Output the [X, Y] coordinate of the center of the cell containing the given text.  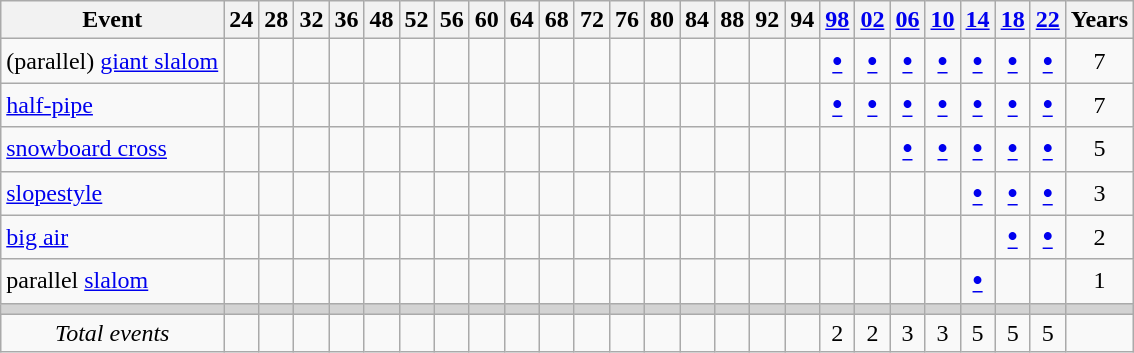
32 [312, 20]
Years [1099, 20]
48 [382, 20]
24 [242, 20]
36 [346, 20]
60 [486, 20]
76 [626, 20]
98 [838, 20]
88 [732, 20]
big air [112, 237]
02 [872, 20]
72 [592, 20]
10 [942, 20]
92 [768, 20]
28 [276, 20]
06 [908, 20]
56 [452, 20]
84 [698, 20]
slopestyle [112, 193]
parallel slalom [112, 281]
snowboard cross [112, 149]
1 [1099, 281]
18 [1012, 20]
half-pipe [112, 105]
64 [522, 20]
80 [662, 20]
52 [416, 20]
Total events [112, 333]
14 [978, 20]
22 [1048, 20]
68 [556, 20]
(parallel) giant slalom [112, 61]
94 [802, 20]
Event [112, 20]
